Scan for the cell matching the given text and deliver its (x, y) coordinate at center. 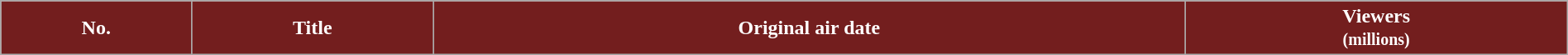
No. (96, 28)
Viewers(millions) (1376, 28)
Title (313, 28)
Original air date (809, 28)
